Output the (X, Y) coordinate of the center of the cell containing the given text.  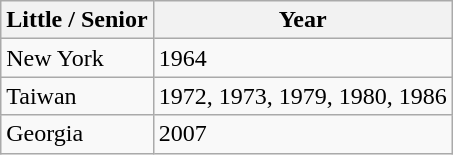
1964 (302, 58)
2007 (302, 134)
New York (77, 58)
Little / Senior (77, 20)
Year (302, 20)
1972, 1973, 1979, 1980, 1986 (302, 96)
Georgia (77, 134)
Taiwan (77, 96)
